Identify which cell holds the provided text, then report its (X, Y) central coordinate. 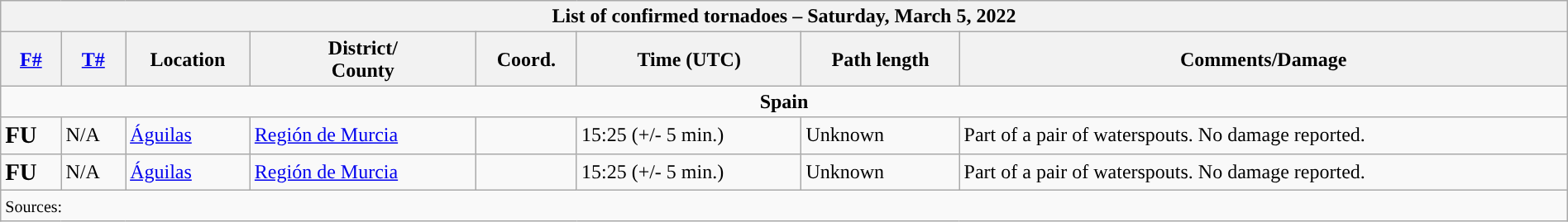
District/County (362, 59)
Sources: (784, 205)
Spain (784, 102)
Time (UTC) (688, 59)
Coord. (526, 59)
Path length (880, 59)
F# (31, 59)
Comments/Damage (1264, 59)
List of confirmed tornadoes – Saturday, March 5, 2022 (784, 17)
T# (93, 59)
Location (189, 59)
